Extract the (X, Y) coordinate from the center of the cell holding the provided text.  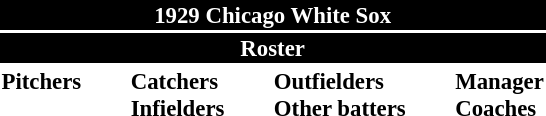
1929 Chicago White Sox (272, 15)
Roster (272, 48)
